Determine the (X, Y) coordinate at the center of the cell enclosing the given text.  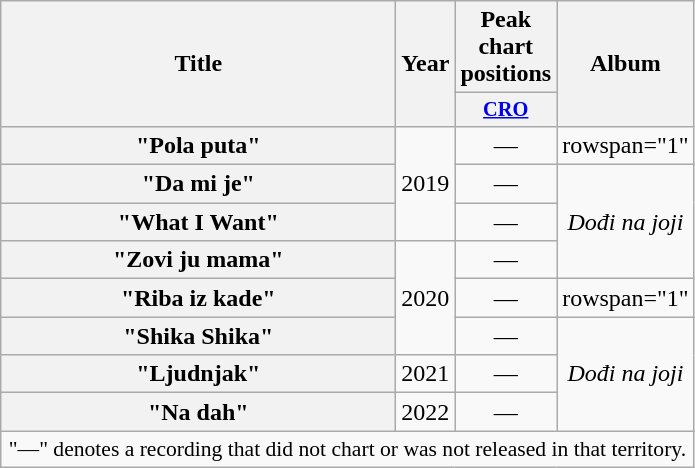
CRO (506, 110)
Peak chart positions (506, 47)
"Pola puta" (198, 145)
2019 (426, 183)
"Zovi ju mama" (198, 260)
2022 (426, 412)
Title (198, 64)
"Riba iz kade" (198, 298)
Album (626, 64)
"Na dah" (198, 412)
"Shika Shika" (198, 336)
"What I Want" (198, 222)
"Da mi je" (198, 184)
"Ljudnjak" (198, 374)
Year (426, 64)
2020 (426, 298)
2021 (426, 374)
"—" denotes a recording that did not chart or was not released in that territory. (348, 449)
